Identify which cell holds the provided text, then report its (X, Y) central coordinate. 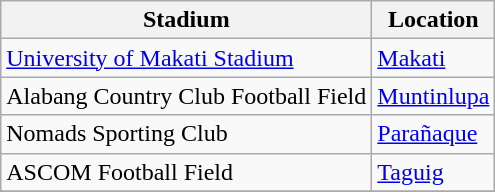
Location (434, 20)
Makati (434, 58)
Taguig (434, 172)
Nomads Sporting Club (186, 134)
Muntinlupa (434, 96)
Stadium (186, 20)
ASCOM Football Field (186, 172)
Alabang Country Club Football Field (186, 96)
University of Makati Stadium (186, 58)
Parañaque (434, 134)
